Determine the [x, y] coordinate at the center of the cell enclosing the given text.  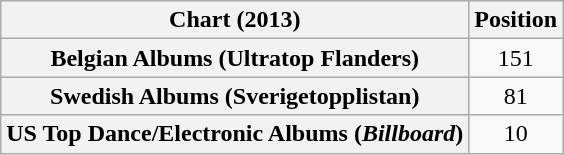
Chart (2013) [235, 20]
81 [516, 96]
Position [516, 20]
US Top Dance/Electronic Albums (Billboard) [235, 134]
151 [516, 58]
10 [516, 134]
Belgian Albums (Ultratop Flanders) [235, 58]
Swedish Albums (Sverigetopplistan) [235, 96]
